Return the (X, Y) coordinate for the center point of the cell that contains the specified text.  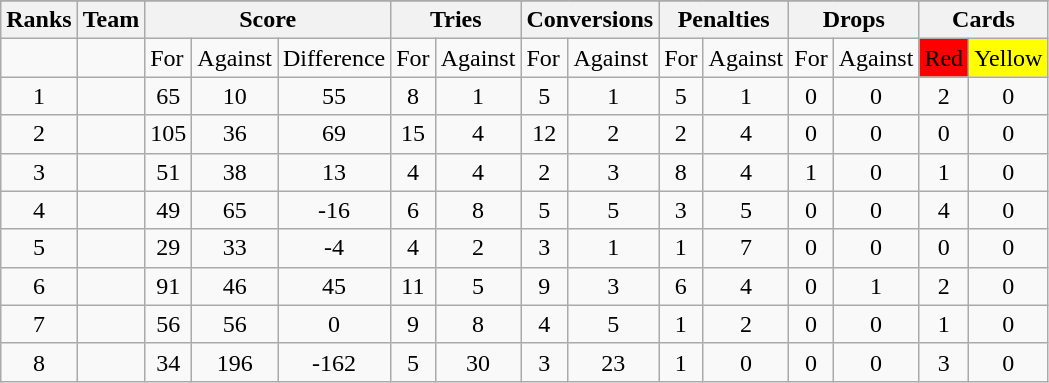
-4 (334, 248)
10 (235, 96)
13 (334, 172)
Difference (334, 58)
36 (235, 134)
196 (235, 362)
29 (168, 248)
-16 (334, 210)
69 (334, 134)
Score (268, 20)
105 (168, 134)
91 (168, 286)
Drops (854, 20)
55 (334, 96)
15 (413, 134)
Ranks (39, 20)
Yellow (1008, 58)
Team (111, 20)
Penalties (724, 20)
49 (168, 210)
12 (544, 134)
33 (235, 248)
46 (235, 286)
30 (478, 362)
Conversions (590, 20)
38 (235, 172)
11 (413, 286)
34 (168, 362)
Cards (984, 20)
51 (168, 172)
Tries (456, 20)
23 (614, 362)
Red (944, 58)
-162 (334, 362)
45 (334, 286)
